Provide the (x, y) coordinate of the cell's center where the given text is located.  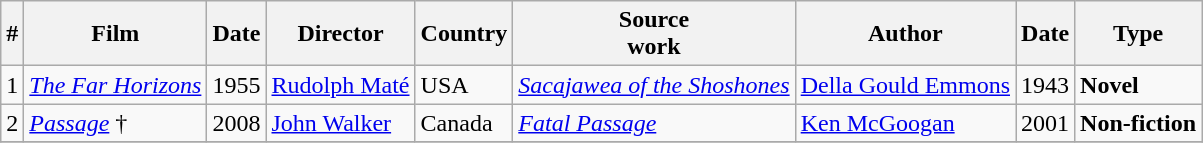
Rudolph Maté (340, 85)
1943 (1046, 85)
Sourcework (654, 34)
Sacajawea of the Shoshones (654, 85)
2008 (236, 123)
USA (464, 85)
Type (1138, 34)
Author (905, 34)
Fatal Passage (654, 123)
1955 (236, 85)
The Far Horizons (116, 85)
Country (464, 34)
Della Gould Emmons (905, 85)
John Walker (340, 123)
2 (12, 123)
2001 (1046, 123)
Canada (464, 123)
# (12, 34)
Director (340, 34)
Film (116, 34)
Ken McGoogan (905, 123)
Novel (1138, 85)
1 (12, 85)
Non-fiction (1138, 123)
Passage † (116, 123)
